Extract the (X, Y) coordinate from the center of the cell holding the provided text.  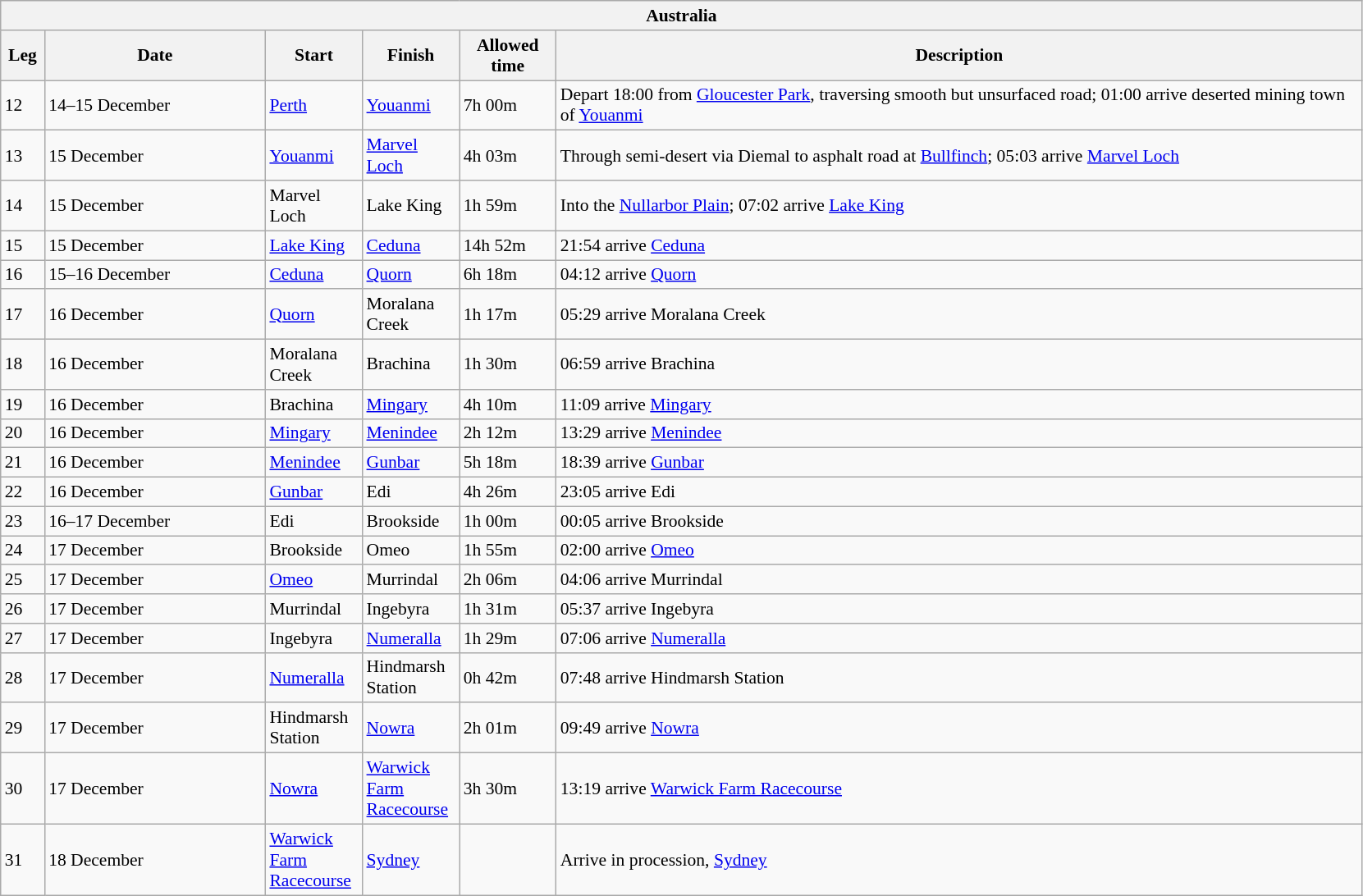
05:29 arrive Moralana Creek (959, 315)
16 (23, 275)
25 (23, 580)
1h 30m (508, 364)
19 (23, 405)
09:49 arrive Nowra (959, 729)
1h 00m (508, 521)
4h 03m (508, 156)
Into the Nullarbor Plain; 07:02 arrive Lake King (959, 205)
30 (23, 789)
4h 10m (508, 405)
14h 52m (508, 245)
27 (23, 638)
14–15 December (154, 105)
2h 12m (508, 433)
6h 18m (508, 275)
20 (23, 433)
00:05 arrive Brookside (959, 521)
16–17 December (154, 521)
Start (313, 56)
1h 55m (508, 551)
Arrive in procession, Sydney (959, 860)
17 (23, 315)
02:00 arrive Omeo (959, 551)
18 December (154, 860)
1h 31m (508, 609)
Finish (411, 56)
24 (23, 551)
23:05 arrive Edi (959, 492)
3h 30m (508, 789)
21:54 arrive Ceduna (959, 245)
23 (23, 521)
7h 00m (508, 105)
31 (23, 860)
07:06 arrive Numeralla (959, 638)
15–16 December (154, 275)
21 (23, 463)
2h 01m (508, 729)
06:59 arrive Brachina (959, 364)
22 (23, 492)
Allowed time (508, 56)
1h 59m (508, 205)
04:06 arrive Murrindal (959, 580)
07:48 arrive Hindmarsh Station (959, 678)
Depart 18:00 from Gloucester Park, traversing smooth but unsurfaced road; 01:00 arrive deserted mining town of Youanmi (959, 105)
14 (23, 205)
28 (23, 678)
2h 06m (508, 580)
Date (154, 56)
5h 18m (508, 463)
1h 29m (508, 638)
13 (23, 156)
1h 17m (508, 315)
12 (23, 105)
18 (23, 364)
Leg (23, 56)
05:37 arrive Ingebyra (959, 609)
Australia (681, 16)
04:12 arrive Quorn (959, 275)
Description (959, 56)
Perth (313, 105)
11:09 arrive Mingary (959, 405)
15 (23, 245)
18:39 arrive Gunbar (959, 463)
4h 26m (508, 492)
Through semi-desert via Diemal to asphalt road at Bullfinch; 05:03 arrive Marvel Loch (959, 156)
26 (23, 609)
13:29 arrive Menindee (959, 433)
13:19 arrive Warwick Farm Racecourse (959, 789)
Sydney (411, 860)
29 (23, 729)
0h 42m (508, 678)
